Detect which cell encompasses the target text, then output its (x, y) center coordinate. 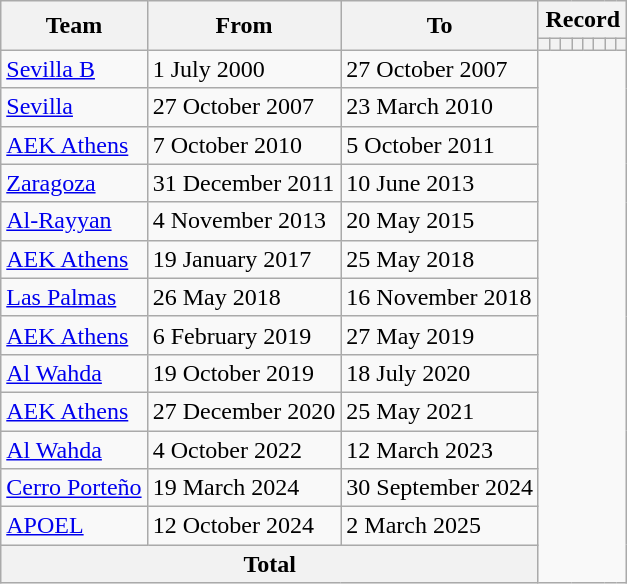
APOEL (74, 526)
31 December 2011 (244, 183)
2 March 2025 (440, 526)
1 July 2000 (244, 69)
27 December 2020 (244, 411)
4 November 2013 (244, 221)
Sevilla B (74, 69)
Cerro Porteño (74, 488)
19 January 2017 (244, 259)
25 May 2021 (440, 411)
18 July 2020 (440, 373)
Sevilla (74, 107)
27 May 2019 (440, 335)
30 September 2024 (440, 488)
To (440, 26)
16 November 2018 (440, 297)
12 October 2024 (244, 526)
6 February 2019 (244, 335)
26 May 2018 (244, 297)
10 June 2013 (440, 183)
20 May 2015 (440, 221)
Zaragoza (74, 183)
Record (582, 20)
5 October 2011 (440, 145)
Total (270, 564)
19 March 2024 (244, 488)
Team (74, 26)
Las Palmas (74, 297)
19 October 2019 (244, 373)
23 March 2010 (440, 107)
4 October 2022 (244, 449)
7 October 2010 (244, 145)
Al-Rayyan (74, 221)
25 May 2018 (440, 259)
12 March 2023 (440, 449)
From (244, 26)
